Return the [x, y] coordinate for the center point of the cell that contains the specified text.  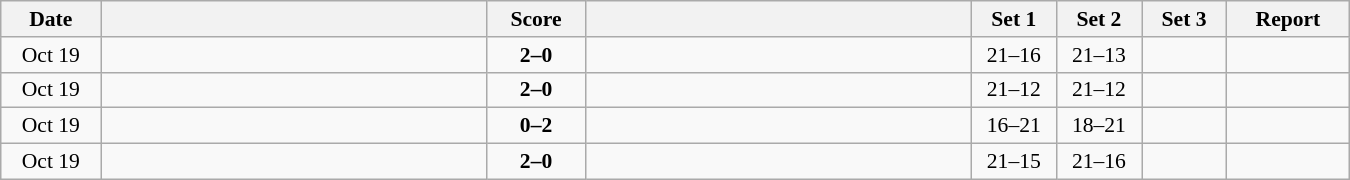
Set 1 [1014, 19]
21–13 [1098, 55]
Date [51, 19]
Set 2 [1098, 19]
Report [1288, 19]
18–21 [1098, 126]
16–21 [1014, 126]
0–2 [536, 126]
Score [536, 19]
21–15 [1014, 162]
Set 3 [1184, 19]
